Capture the cell that displays the provided text and extract its (x, y) central coordinate. 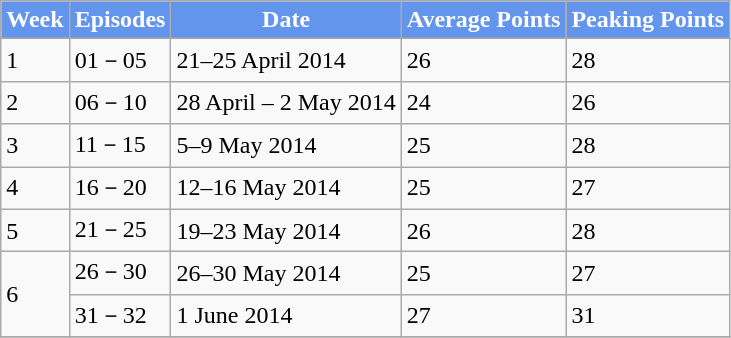
16－20 (120, 188)
Week (35, 20)
01－05 (120, 60)
5 (35, 230)
5–9 May 2014 (286, 146)
31－32 (120, 316)
31 (648, 316)
4 (35, 188)
21–25 April 2014 (286, 60)
28 April – 2 May 2014 (286, 102)
26–30 May 2014 (286, 274)
Episodes (120, 20)
26－30 (120, 274)
11－15 (120, 146)
3 (35, 146)
06－10 (120, 102)
2 (35, 102)
24 (484, 102)
Average Points (484, 20)
Peaking Points (648, 20)
19–23 May 2014 (286, 230)
6 (35, 294)
21－25 (120, 230)
Date (286, 20)
1 June 2014 (286, 316)
12–16 May 2014 (286, 188)
1 (35, 60)
